Search for the cell housing the specified text and yield its [x, y] center coordinate. 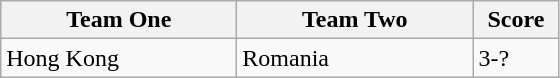
3-? [516, 58]
Team One [119, 20]
Score [516, 20]
Romania [355, 58]
Hong Kong [119, 58]
Team Two [355, 20]
